Pinpoint the cell where the given text exists, returning its [x, y] midpoint coordinate. 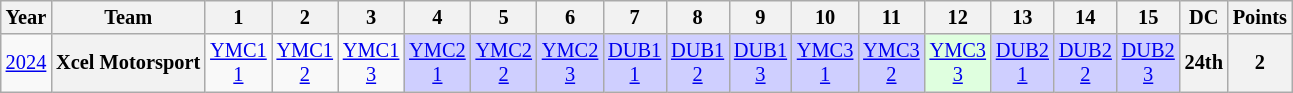
DUB21 [1022, 63]
5 [504, 17]
6 [570, 17]
Points [1260, 17]
12 [958, 17]
24th [1204, 63]
YMC33 [958, 63]
DC [1204, 17]
YMC13 [371, 63]
YMC22 [504, 63]
Xcel Motorsport [128, 63]
YMC31 [825, 63]
YMC11 [238, 63]
11 [891, 17]
14 [1086, 17]
DUB22 [1086, 63]
2024 [26, 63]
8 [698, 17]
1 [238, 17]
Year [26, 17]
Team [128, 17]
DUB13 [760, 63]
3 [371, 17]
9 [760, 17]
YMC12 [305, 63]
YMC23 [570, 63]
YMC21 [437, 63]
15 [1148, 17]
13 [1022, 17]
DUB23 [1148, 63]
10 [825, 17]
4 [437, 17]
DUB11 [634, 63]
YMC32 [891, 63]
7 [634, 17]
DUB12 [698, 63]
